Find where the given text appears and provide that cell's center as (x, y) coordinate. 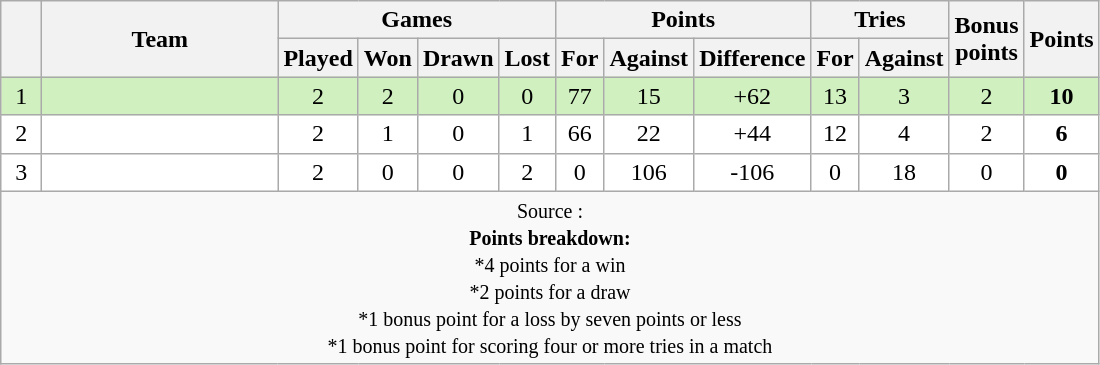
Played (318, 58)
10 (1062, 96)
Bonus points (986, 39)
22 (649, 134)
15 (649, 96)
77 (579, 96)
Drawn (458, 58)
Games (417, 20)
+62 (752, 96)
66 (579, 134)
4 (904, 134)
Team (160, 39)
18 (904, 172)
106 (649, 172)
Tries (880, 20)
Won (388, 58)
-106 (752, 172)
Difference (752, 58)
12 (835, 134)
13 (835, 96)
Lost (527, 58)
+44 (752, 134)
6 (1062, 134)
